Determine the [x, y] coordinate at the center of the cell enclosing the given text.  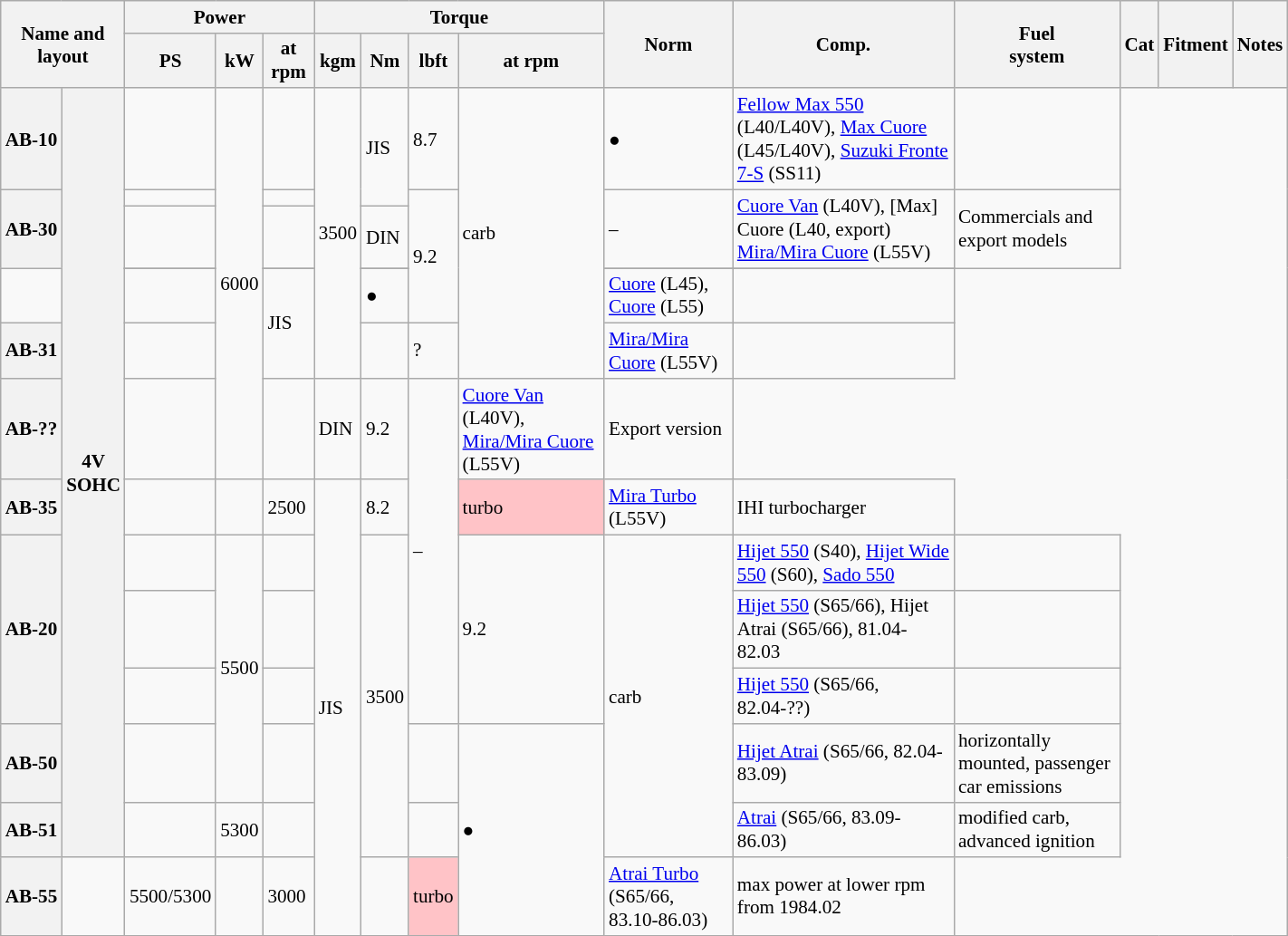
Atrai Turbo (S65/66, 83.10-86.03) [668, 896]
AB-51 [31, 830]
Mira Turbo (L55V) [668, 507]
AB-35 [31, 507]
? [433, 352]
Cuore Van (L40V), [Max] Cuore (L40, export) Mira/Mira Cuore (L55V) [843, 228]
Cuore Van (L40V), Mira/Mira Cuore (L55V) [531, 429]
modified carb, advanced ignition [1036, 830]
AB-50 [31, 763]
Nm [385, 60]
Comp. [843, 44]
Atrai (S65/66, 83.09-86.03) [843, 830]
Fuelsystem [1036, 44]
Cat [1139, 44]
Torque [459, 16]
lbft [433, 60]
Fitment [1196, 44]
AB-?? [31, 429]
Power [219, 16]
AB-55 [31, 896]
PS [170, 60]
8.2 [385, 507]
horizontally mounted, passenger car emissions [1036, 763]
Mira/Mira Cuore (L55V) [668, 352]
AB-30 [31, 228]
Commercials and export models [1036, 228]
Name andlayout [63, 44]
IHI turbocharger [843, 507]
Fellow Max 550 (L40/L40V), Max Cuore (L45/L40V), Suzuki Fronte 7-S (SS11) [843, 139]
3000 [288, 896]
8.7 [433, 139]
kgm [338, 60]
5500/5300 [170, 896]
Hijet Atrai (S65/66, 82.04-83.09) [843, 763]
max power at lower rpm from 1984.02 [843, 896]
6000 [239, 284]
5500 [239, 669]
4VSOHC [93, 473]
Hijet 550 (S65/66, 82.04-??) [843, 696]
2500 [288, 507]
kW [239, 60]
AB-20 [31, 629]
AB-31 [31, 352]
Notes [1260, 44]
Cuore (L45), Cuore (L55) [668, 295]
Hijet 550 (S40), Hijet Wide 550 (S60), Sado 550 [843, 562]
5300 [239, 830]
AB-10 [31, 139]
Norm [668, 44]
Hijet 550 (S65/66), Hijet Atrai (S65/66), 81.04-82.03 [843, 629]
Export version [668, 429]
